From the cell containing the given text, extract its center point as (X, Y) coordinate. 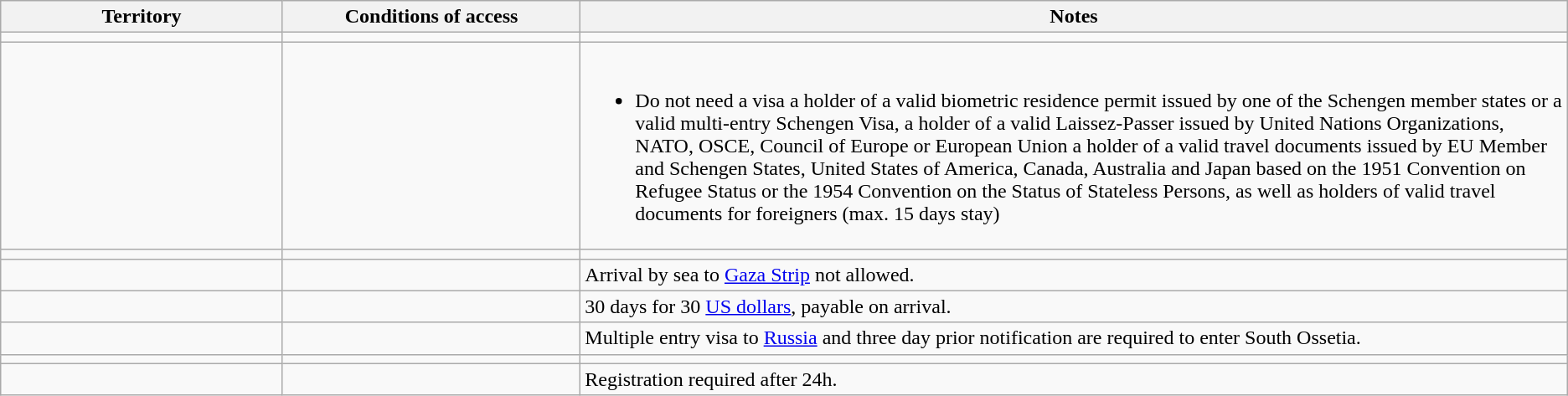
Arrival by sea to Gaza Strip not allowed. (1074, 275)
Conditions of access (431, 17)
30 days for 30 US dollars, payable on arrival. (1074, 306)
Registration required after 24h. (1074, 379)
Multiple entry visa to Russia and three day prior notification are required to enter South Ossetia. (1074, 338)
Notes (1074, 17)
Territory (142, 17)
